Locate the cell with the specified text and output its [x, y] center coordinate. 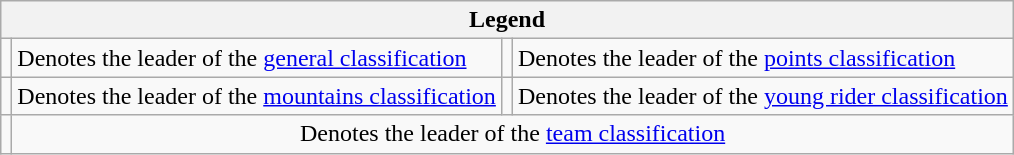
Legend [508, 20]
Denotes the leader of the young rider classification [762, 96]
Denotes the leader of the points classification [762, 58]
Denotes the leader of the general classification [257, 58]
Denotes the leader of the team classification [513, 134]
Denotes the leader of the mountains classification [257, 96]
